Locate the cell with the specified text and output its (X, Y) center coordinate. 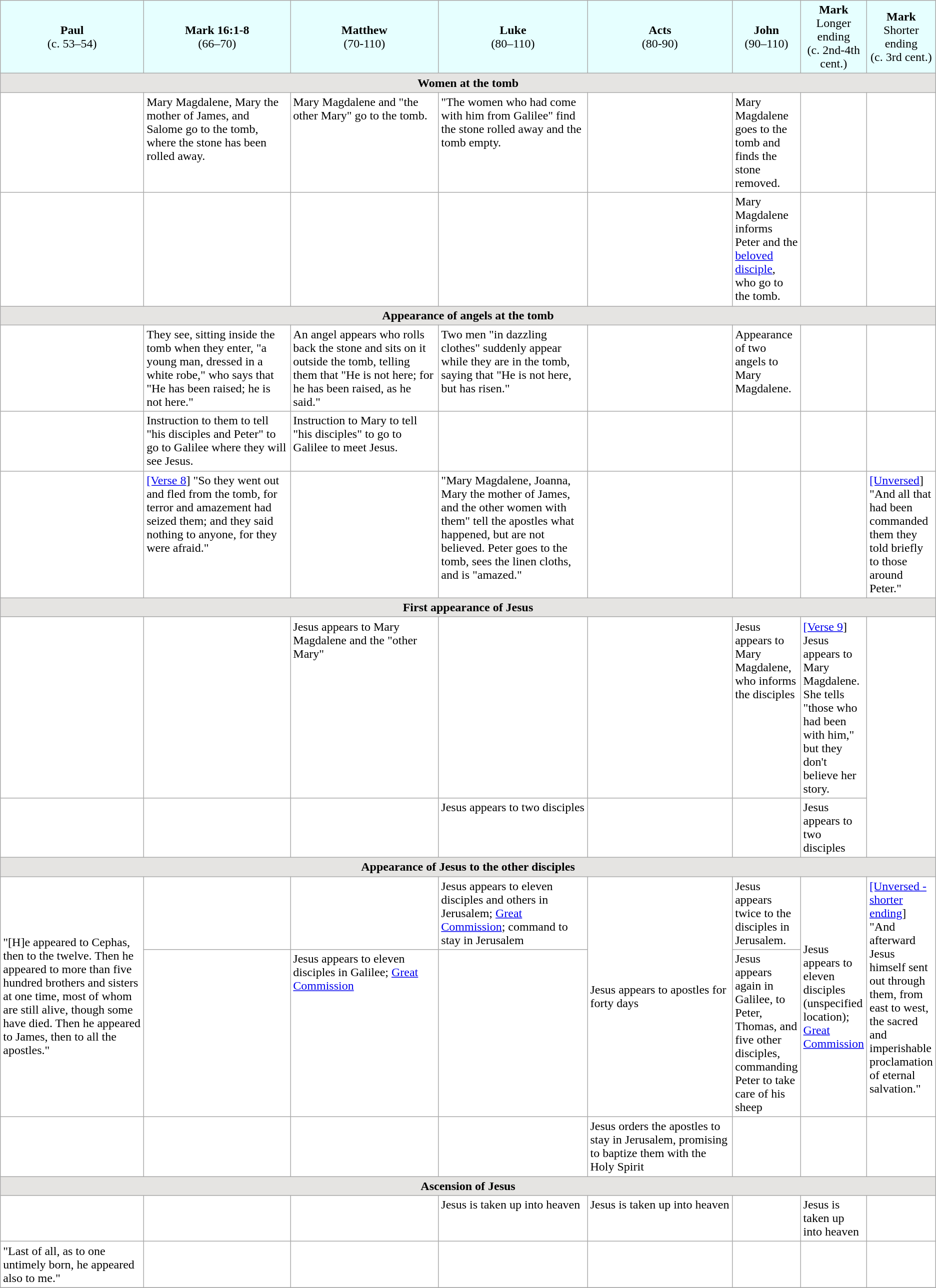
Mary Magdalene informs Peter and the beloved disciple, who go to the tomb. (766, 249)
Luke(80–110) (513, 37)
Jesus appears to eleven disciples and others in Jerusalem; Great Commission; command to stay in Jerusalem (513, 913)
Jesus appears again in Galilee, to Peter, Thomas, and five other disciples, commanding Peter to take care of his sheep (766, 1034)
Appearance of angels at the tomb (468, 315)
Jesus appears to eleven disciples (unspecified location); Great Commission (833, 997)
Appearance of Jesus to the other disciples (468, 867)
Mary Magdalene, Mary the mother of James, and Salome go to the tomb, where the stone has been rolled away. (217, 142)
Ascension of Jesus (468, 1186)
Jesus appears to eleven disciples in Galilee; Great Commission (364, 1034)
Matthew(70-110) (364, 37)
First appearance of Jesus (468, 607)
Paul(c. 53–54) (72, 37)
"Last of all, as to one untimely born, he appeared also to me." (72, 1265)
John(90–110) (766, 37)
Mark 16:1-8(66–70) (217, 37)
Instruction to them to tell "his disciples and Peter" to go to Galilee where they will see Jesus. (217, 441)
[Verse 9] Jesus appears to Mary Magdalene. She tells "those who had been with him," but they don't believe her story. (833, 707)
[Verse 8] "So they went out and fled from the tomb, for terror and amazement had seized them; and they said nothing to anyone, for they were afraid." (217, 534)
Mary Magdalene goes to the tomb and finds the stone removed. (766, 142)
An angel appears who rolls back the stone and sits on it outside the tomb, telling them that "He is not here; for he has been raised, as he said." (364, 368)
They see, sitting inside the tomb when they enter, "a young man, dressed in a white robe," who says that "He has been raised; he is not here." (217, 368)
Women at the tomb (468, 83)
Two men "in dazzling clothes" suddenly appear while they are in the tomb, saying that "He is not here, but has risen." (513, 368)
MarkLonger ending(c. 2nd-4th cent.) (833, 37)
Instruction to Mary to tell "his disciples" to go to Galilee to meet Jesus. (364, 441)
Jesus appears to Mary Magdalene, who informs the disciples (766, 707)
[Unversed]"And all that had been commanded them they told briefly to those around Peter." (901, 534)
Mary Magdalene and "the other Mary" go to the tomb. (364, 142)
Jesus appears twice to the disciples in Jerusalem. (766, 913)
MarkShorter ending(c. 3rd cent.) (901, 37)
"The women who had come with him from Galilee" find the stone rolled away and the tomb empty. (513, 142)
Acts(80-90) (660, 37)
Jesus appears to apostles for forty days (660, 997)
Jesus orders the apostles to stay in Jerusalem, promising to baptize them with the Holy Spirit (660, 1147)
Jesus appears to Mary Magdalene and the "other Mary" (364, 707)
Appearance of two angels to Mary Magdalene. (766, 368)
